Return (X, Y) of the center of cell containing provided text 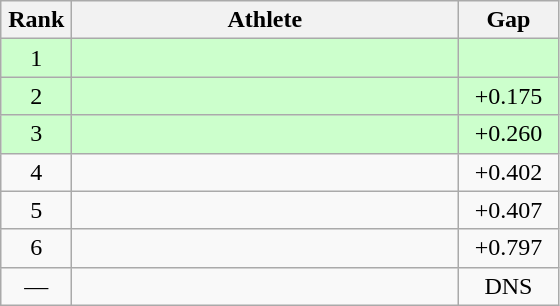
+0.797 (508, 248)
+0.402 (508, 172)
+0.260 (508, 134)
5 (36, 210)
Athlete (265, 20)
1 (36, 58)
6 (36, 248)
DNS (508, 286)
Gap (508, 20)
— (36, 286)
4 (36, 172)
+0.175 (508, 96)
+0.407 (508, 210)
Rank (36, 20)
3 (36, 134)
2 (36, 96)
